Extract the (x, y) coordinate from the center of the cell holding the provided text.  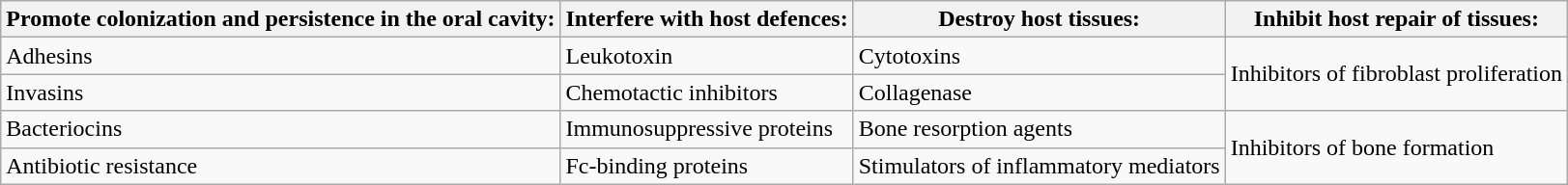
Inhibit host repair of tissues: (1396, 19)
Fc-binding proteins (707, 166)
Collagenase (1040, 92)
Antibiotic resistance (280, 166)
Stimulators of inflammatory mediators (1040, 166)
Destroy host tissues: (1040, 19)
Immunosuppressive proteins (707, 129)
Inhibitors of fibroblast proliferation (1396, 74)
Interfere with host defences: (707, 19)
Bone resorption agents (1040, 129)
Chemotactic inhibitors (707, 92)
Inhibitors of bone formation (1396, 147)
Leukotoxin (707, 56)
Cytotoxins (1040, 56)
Promote colonization and persistence in the oral cavity: (280, 19)
Bacteriocins (280, 129)
Invasins (280, 92)
Adhesins (280, 56)
